For the text-containing cell, return its midpoint in [x, y] coordinate format. 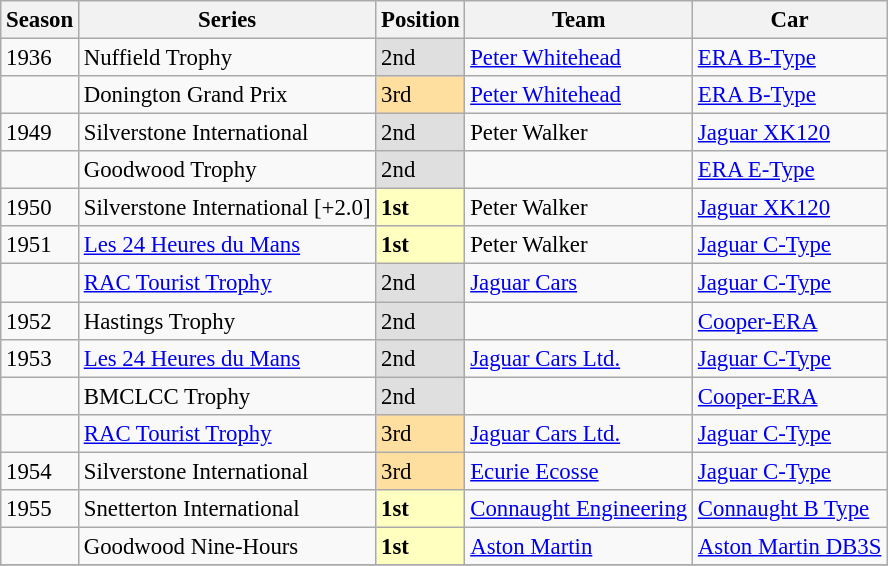
1950 [40, 208]
Team [579, 20]
Nuffield Trophy [226, 58]
Connaught B Type [790, 509]
BMCLCC Trophy [226, 396]
1951 [40, 245]
Aston Martin [579, 546]
Donington Grand Prix [226, 95]
1949 [40, 133]
Snetterton International [226, 509]
Ecurie Ecosse [579, 471]
1955 [40, 509]
Silverstone International [+2.0] [226, 208]
1952 [40, 321]
Series [226, 20]
Goodwood Trophy [226, 170]
Position [420, 20]
Hastings Trophy [226, 321]
1954 [40, 471]
Car [790, 20]
Connaught Engineering [579, 509]
1953 [40, 358]
1936 [40, 58]
Jaguar Cars [579, 283]
ERA E-Type [790, 170]
Season [40, 20]
Goodwood Nine-Hours [226, 546]
Aston Martin DB3S [790, 546]
